Find where the given text appears and provide that cell's center as (x, y) coordinate. 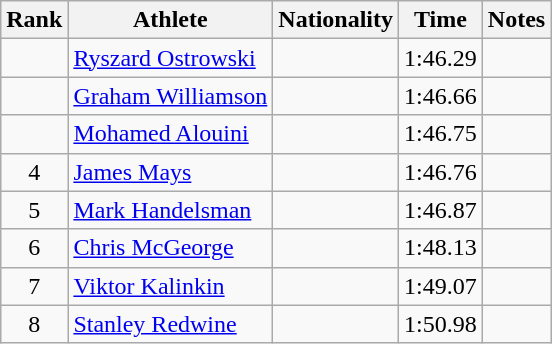
4 (34, 172)
James Mays (170, 172)
Nationality (336, 20)
1:46.87 (441, 210)
1:50.98 (441, 324)
5 (34, 210)
Stanley Redwine (170, 324)
Time (441, 20)
Rank (34, 20)
1:46.75 (441, 134)
Viktor Kalinkin (170, 286)
Athlete (170, 20)
Ryszard Ostrowski (170, 58)
7 (34, 286)
Mark Handelsman (170, 210)
Notes (516, 20)
1:46.76 (441, 172)
1:49.07 (441, 286)
Graham Williamson (170, 96)
Mohamed Alouini (170, 134)
1:46.29 (441, 58)
1:48.13 (441, 248)
6 (34, 248)
Chris McGeorge (170, 248)
8 (34, 324)
1:46.66 (441, 96)
